Detect which cell encompasses the target text, then output its [x, y] center coordinate. 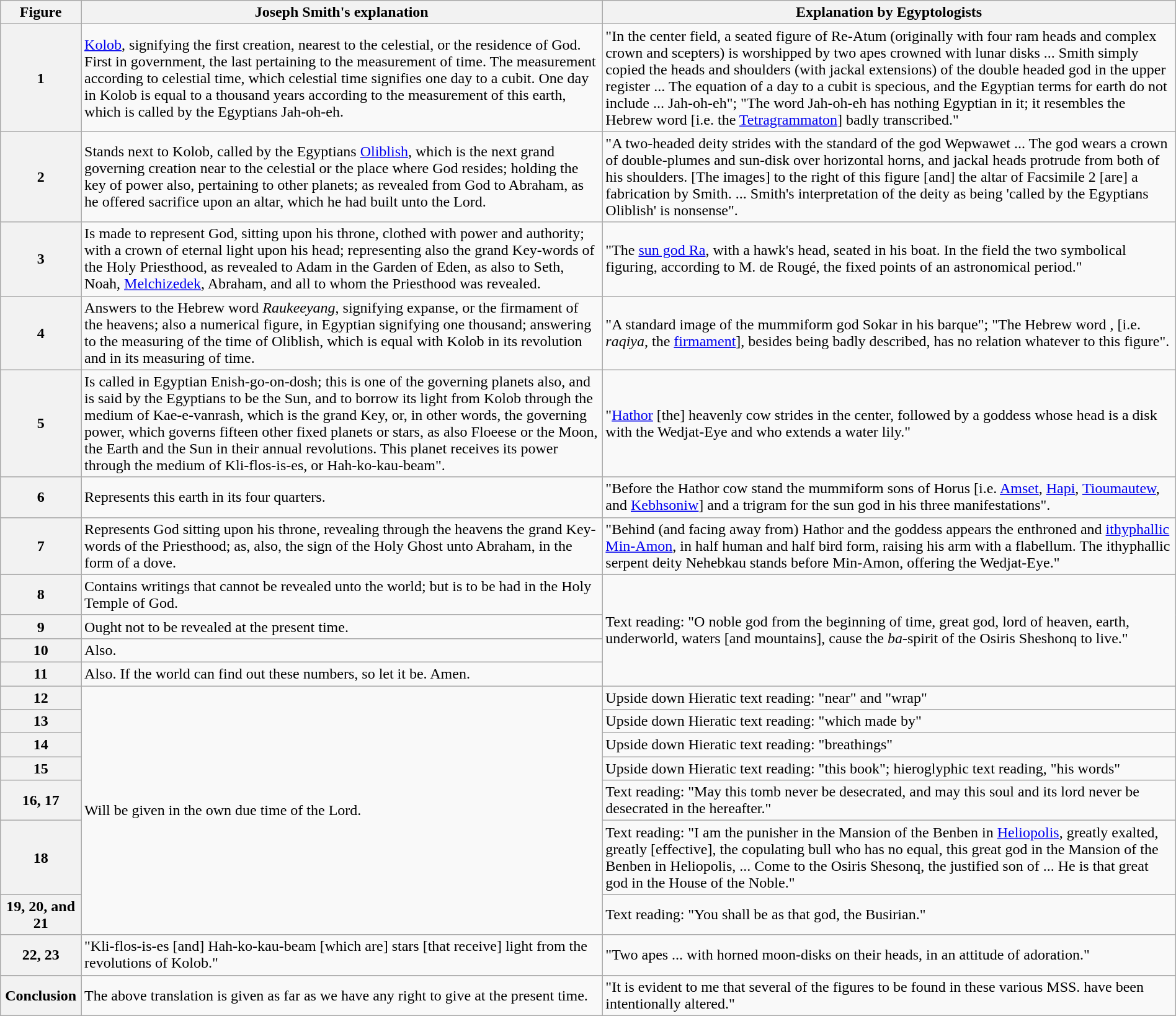
Contains writings that cannot be revealed unto the world; but is to be had in the Holy Temple of God. [342, 594]
Text reading: "May this tomb never be desecrated, and may this soul and its lord never be desecrated in the hereafter." [889, 800]
4 [41, 332]
The above translation is given as far as we have any right to give at the present time. [342, 995]
3 [41, 259]
"Kli-flos-is-es [and] Hah-ko-kau-beam [which are] stars [that receive] light from the revolutions of Kolob." [342, 955]
5 [41, 423]
"Two apes ... with horned moon-disks on their heads, in an attitude of adoration." [889, 955]
Represents this earth in its four quarters. [342, 497]
13 [41, 721]
"Hathor [the] heavenly cow strides in the center, followed by a goddess whose head is a disk with the Wedjat-Eye and who extends a water lily." [889, 423]
Upside down Hieratic text reading: "this book"; hieroglyphic text reading, "his words" [889, 769]
1 [41, 78]
16, 17 [41, 800]
Also. If the world can find out these numbers, so let it be. Amen. [342, 674]
Also. [342, 650]
Figure [41, 12]
Upside down Hieratic text reading: "near" and "wrap" [889, 698]
11 [41, 674]
Ought not to be revealed at the present time. [342, 626]
8 [41, 594]
9 [41, 626]
Text reading: "You shall be as that god, the Busirian." [889, 914]
"It is evident to me that several of the figures to be found in these various MSS. have been intentionally altered." [889, 995]
Will be given in the own due time of the Lord. [342, 810]
10 [41, 650]
12 [41, 698]
Conclusion [41, 995]
Upside down Hieratic text reading: "breathings" [889, 745]
Explanation by Egyptologists [889, 12]
18 [41, 857]
2 [41, 177]
22, 23 [41, 955]
Joseph Smith's explanation [342, 12]
7 [41, 546]
6 [41, 497]
Upside down Hieratic text reading: "which made by" [889, 721]
14 [41, 745]
15 [41, 769]
19, 20, and 21 [41, 914]
